Detect which cell encompasses the target text, then output its [X, Y] center coordinate. 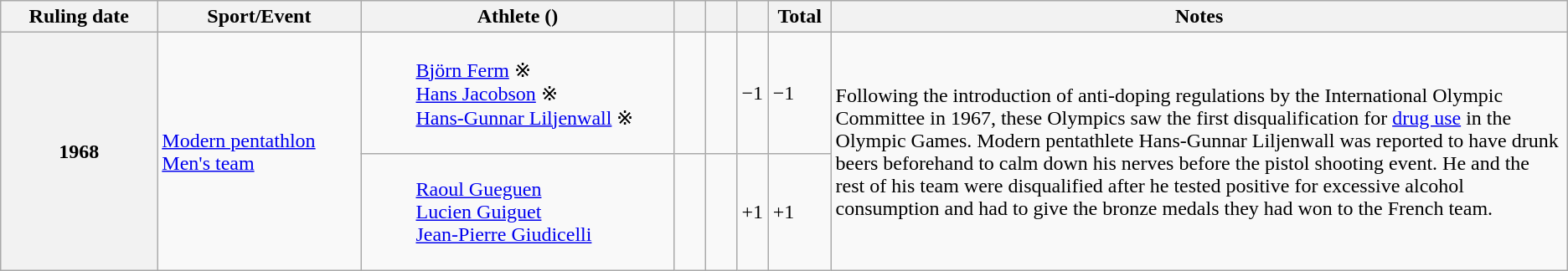
Notes [1199, 17]
1968 [79, 152]
Ruling date [79, 17]
Athlete () [518, 17]
Total [799, 17]
Raoul GueguenLucien GuiguetJean-Pierre Giudicelli [518, 212]
Sport/Event [260, 17]
Björn Ferm ※Hans Jacobson ※Hans-Gunnar Liljenwall ※ [518, 94]
Modern pentathlonMen's team [260, 152]
